Scan for the cell matching the given text and deliver its (X, Y) coordinate at center. 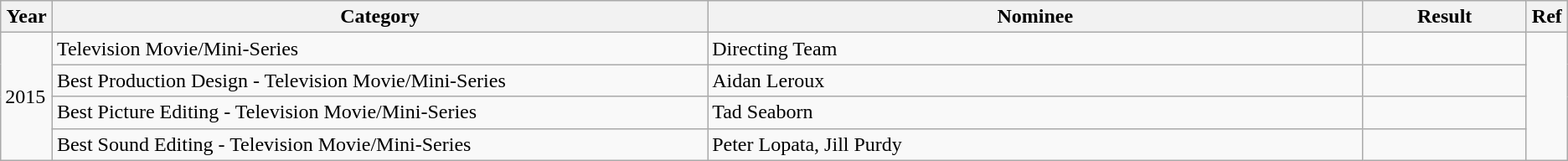
2015 (27, 96)
Best Sound Editing - Television Movie/Mini-Series (379, 144)
Directing Team (1035, 49)
Television Movie/Mini-Series (379, 49)
Tad Seaborn (1035, 112)
Year (27, 17)
Aidan Leroux (1035, 80)
Peter Lopata, Jill Purdy (1035, 144)
Ref (1546, 17)
Nominee (1035, 17)
Best Picture Editing - Television Movie/Mini-Series (379, 112)
Result (1445, 17)
Category (379, 17)
Best Production Design - Television Movie/Mini-Series (379, 80)
